Locate the cell with the specified text and output its (X, Y) center coordinate. 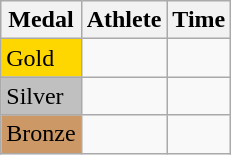
Bronze (41, 134)
Silver (41, 96)
Medal (41, 20)
Time (199, 20)
Athlete (124, 20)
Gold (41, 58)
